Detect which cell encompasses the target text, then output its [x, y] center coordinate. 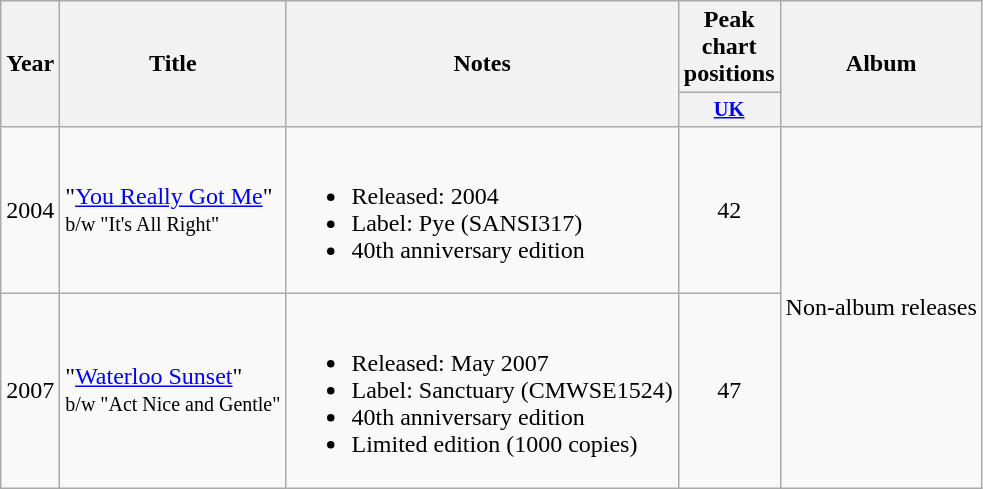
42 [729, 210]
Peak chart positions [729, 47]
Title [173, 64]
2007 [30, 391]
Released: 2004Label: Pye (SANSI317)40th anniversary edition [482, 210]
"Waterloo Sunset" b/w "Act Nice and Gentle" [173, 391]
Non-album releases [881, 306]
47 [729, 391]
2004 [30, 210]
Notes [482, 64]
Released: May 2007Label: Sanctuary (CMWSE1524)40th anniversary editionLimited edition (1000 copies) [482, 391]
"You Really Got Me" b/w "It's All Right" [173, 210]
Album [881, 64]
Year [30, 64]
UK [729, 110]
